For the text-containing cell, return its midpoint in [X, Y] coordinate format. 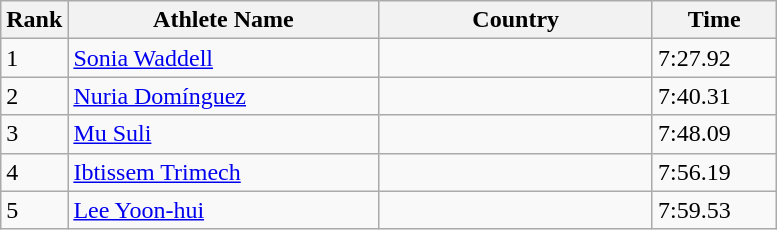
Time [714, 20]
4 [34, 172]
Ibtissem Trimech [224, 172]
Lee Yoon-hui [224, 210]
5 [34, 210]
Mu Suli [224, 134]
Country [516, 20]
Rank [34, 20]
7:27.92 [714, 58]
Athlete Name [224, 20]
7:59.53 [714, 210]
7:48.09 [714, 134]
3 [34, 134]
7:40.31 [714, 96]
2 [34, 96]
Nuria Domínguez [224, 96]
Sonia Waddell [224, 58]
7:56.19 [714, 172]
1 [34, 58]
